Pinpoint the cell where the given text exists, returning its (x, y) midpoint coordinate. 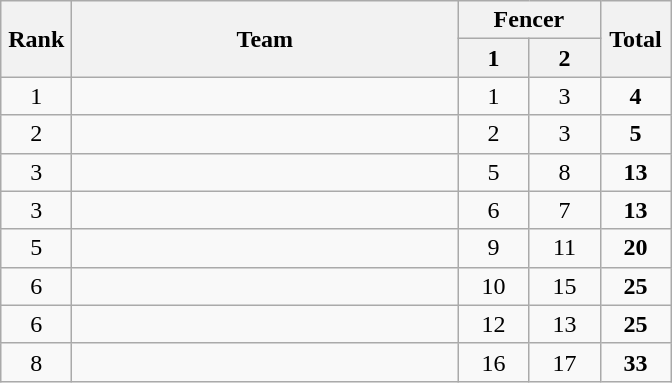
9 (494, 248)
7 (564, 210)
12 (494, 324)
16 (494, 362)
15 (564, 286)
11 (564, 248)
Team (265, 39)
Total (636, 39)
Fencer (529, 20)
33 (636, 362)
Rank (36, 39)
17 (564, 362)
4 (636, 96)
10 (494, 286)
20 (636, 248)
